Detect which cell encompasses the target text, then output its [X, Y] center coordinate. 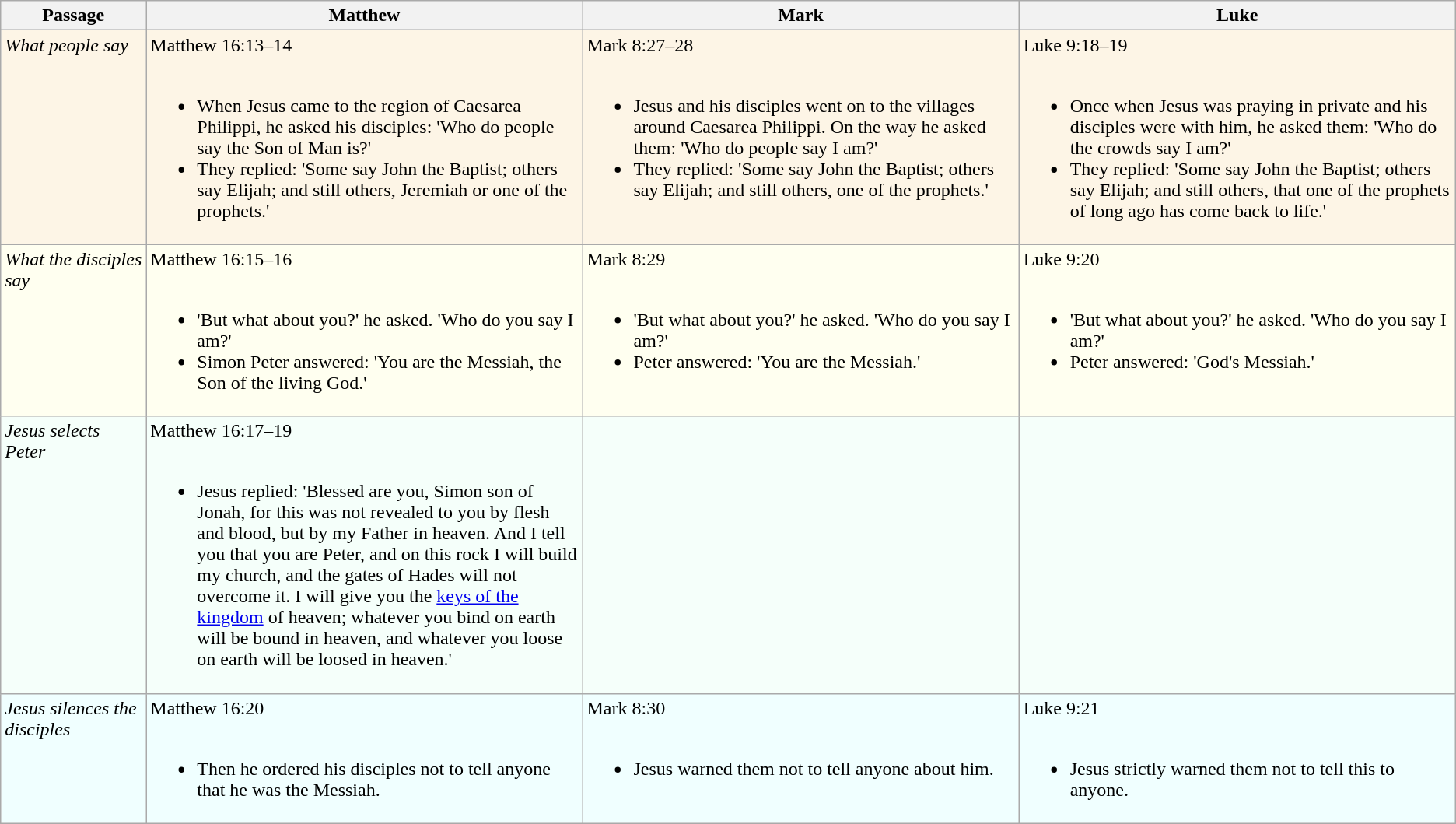
Mark [801, 16]
What the disciples say [73, 330]
Jesus selects Peter [73, 555]
Luke 9:21Jesus strictly warned them not to tell this to anyone. [1237, 758]
Luke 9:20'But what about you?' he asked. 'Who do you say I am?'Peter answered: 'God's Messiah.' [1237, 330]
Matthew [364, 16]
Matthew 16:15–16'But what about you?' he asked. 'Who do you say I am?'Simon Peter answered: 'You are the Messiah, the Son of the living God.' [364, 330]
What people say [73, 137]
Matthew 16:20Then he ordered his disciples not to tell anyone that he was the Messiah. [364, 758]
Luke [1237, 16]
Passage [73, 16]
Jesus silences the disciples [73, 758]
Mark 8:29'But what about you?' he asked. 'Who do you say I am?'Peter answered: 'You are the Messiah.' [801, 330]
Mark 8:30Jesus warned them not to tell anyone about him. [801, 758]
